Return [x, y] of the center of cell containing provided text 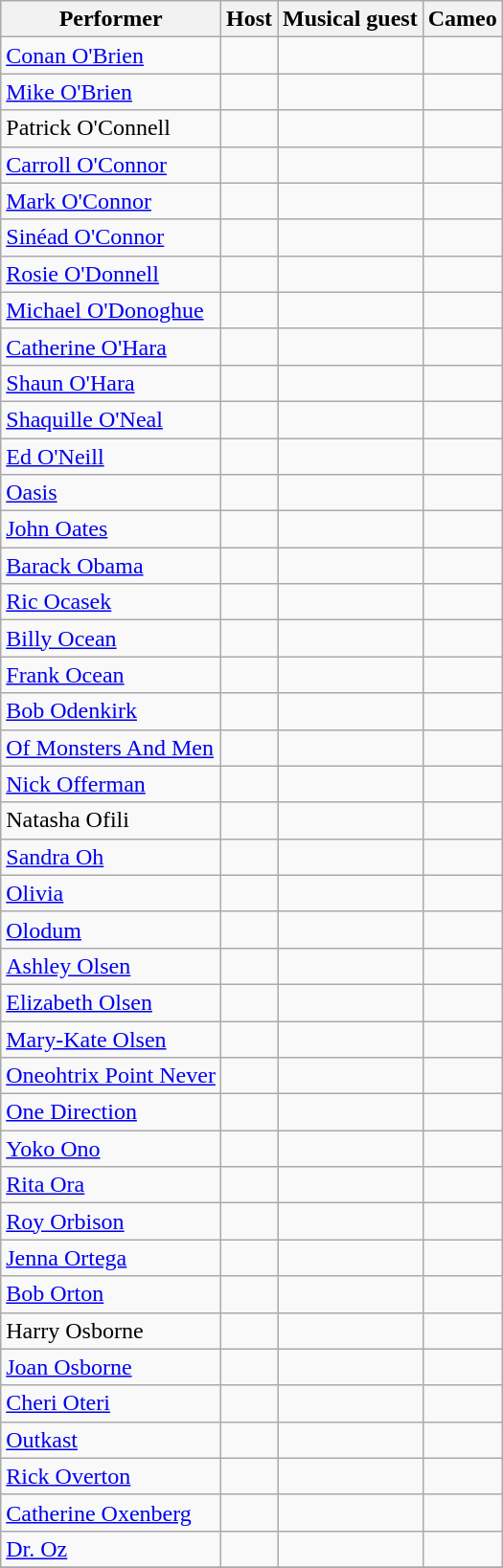
Shaun O'Hara [111, 383]
Olivia [111, 893]
Of Monsters And Men [111, 748]
Rita Ora [111, 1185]
Natasha Ofili [111, 820]
Ed O'Neill [111, 457]
Olodum [111, 930]
Patrick O'Connell [111, 128]
Cameo [462, 19]
Ashley Olsen [111, 966]
Musical guest [351, 19]
Conan O'Brien [111, 56]
Oneohtrix Point Never [111, 1076]
Bob Orton [111, 1294]
John Oates [111, 529]
Ric Ocasek [111, 602]
Cheri Oteri [111, 1403]
Yoko Ono [111, 1149]
Sinéad O'Connor [111, 237]
Harry Osborne [111, 1331]
Jenna Ortega [111, 1258]
Performer [111, 19]
Catherine O'Hara [111, 347]
Oasis [111, 493]
Mark O'Connor [111, 201]
Frank Ocean [111, 675]
Mary-Kate Olsen [111, 1039]
Rick Overton [111, 1476]
Bob Odenkirk [111, 711]
Shaquille O'Neal [111, 419]
Catherine Oxenberg [111, 1512]
Outkast [111, 1440]
Sandra Oh [111, 857]
Barack Obama [111, 566]
One Direction [111, 1112]
Roy Orbison [111, 1221]
Mike O'Brien [111, 92]
Joan Osborne [111, 1367]
Carroll O'Connor [111, 165]
Michael O'Donoghue [111, 310]
Host [249, 19]
Dr. Oz [111, 1549]
Billy Ocean [111, 638]
Rosie O'Donnell [111, 274]
Nick Offerman [111, 784]
Elizabeth Olsen [111, 1002]
